Search for the cell housing the specified text and yield its (x, y) center coordinate. 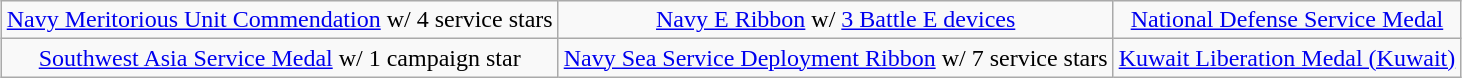
Navy Sea Service Deployment Ribbon w/ 7 service stars (836, 58)
Southwest Asia Service Medal w/ 1 campaign star (280, 58)
Navy E Ribbon w/ 3 Battle E devices (836, 20)
National Defense Service Medal (1287, 20)
Navy Meritorious Unit Commendation w/ 4 service stars (280, 20)
Kuwait Liberation Medal (Kuwait) (1287, 58)
